From the cell containing the given text, extract its center point as [x, y] coordinate. 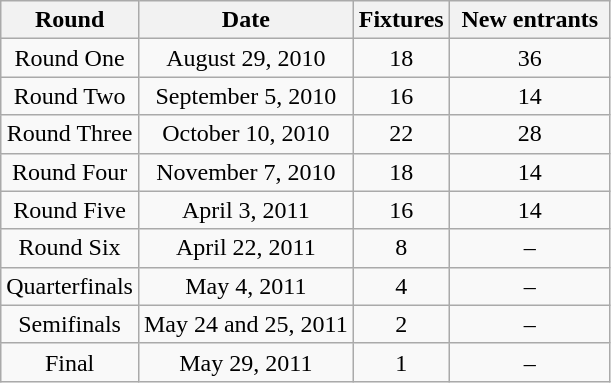
Semifinals [70, 324]
Quarterfinals [70, 286]
May 4, 2011 [246, 286]
Date [246, 20]
May 29, 2011 [246, 362]
Round Three [70, 134]
Round Six [70, 248]
28 [530, 134]
October 10, 2010 [246, 134]
4 [401, 286]
22 [401, 134]
November 7, 2010 [246, 172]
May 24 and 25, 2011 [246, 324]
8 [401, 248]
Round Five [70, 210]
April 22, 2011 [246, 248]
Round Four [70, 172]
2 [401, 324]
Round Two [70, 96]
New entrants [530, 20]
August 29, 2010 [246, 58]
April 3, 2011 [246, 210]
Fixtures [401, 20]
September 5, 2010 [246, 96]
Round [70, 20]
36 [530, 58]
Round One [70, 58]
Final [70, 362]
1 [401, 362]
